Identify which cell holds the provided text, then report its [X, Y] central coordinate. 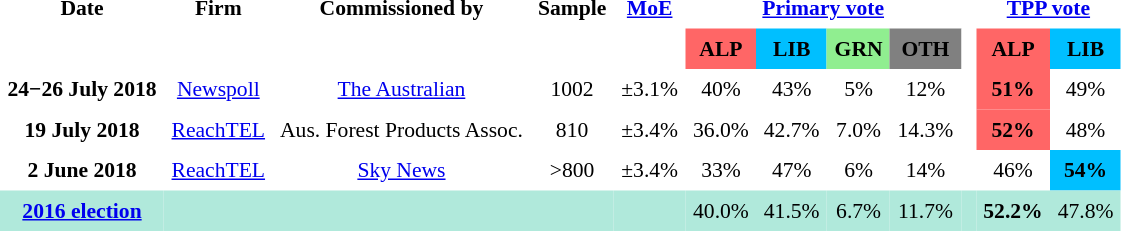
40.0% [722, 210]
11.7% [926, 210]
5% [858, 89]
The Australian [402, 89]
Aus. Forest Products Assoc. [402, 129]
6.7% [858, 210]
2016 election [82, 210]
49% [1086, 89]
2 June 2018 [82, 170]
810 [572, 129]
19 July 2018 [82, 129]
41.5% [792, 210]
>800 [572, 170]
52.2% [1013, 210]
1002 [572, 89]
6% [858, 170]
47.8% [1086, 210]
48% [1086, 129]
33% [722, 170]
36.0% [722, 129]
Sky News [402, 170]
14% [926, 170]
24−26 July 2018 [82, 89]
52% [1013, 129]
14.3% [926, 129]
OTH [926, 48]
±3.1% [650, 89]
40% [722, 89]
54% [1086, 170]
47% [792, 170]
GRN [858, 48]
42.7% [792, 129]
43% [792, 89]
7.0% [858, 129]
12% [926, 89]
Newspoll [218, 89]
51% [1013, 89]
46% [1013, 170]
